From the cell containing the given text, extract its center point as (x, y) coordinate. 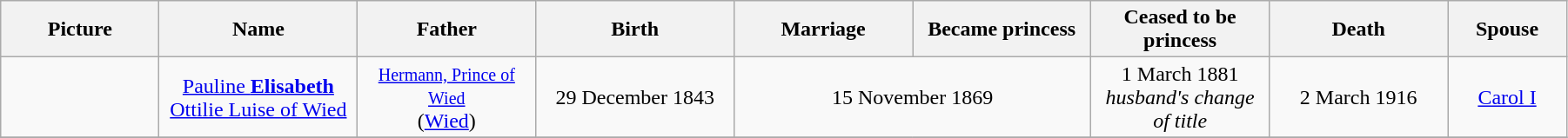
29 December 1843 (635, 97)
Birth (635, 30)
Death (1359, 30)
Carol I (1507, 97)
Ceased to be princess (1180, 30)
Marriage (823, 30)
Pauline Elisabeth Ottilie Luise of Wied (258, 97)
Spouse (1507, 30)
Name (258, 30)
2 March 1916 (1359, 97)
1 March 1881husband's change of title (1180, 97)
Father (447, 30)
15 November 1869 (913, 97)
Became princess (1002, 30)
Picture (80, 30)
Hermann, Prince of Wied(Wied) (447, 97)
